Provide the (X, Y) coordinate of the cell's center where the given text is located.  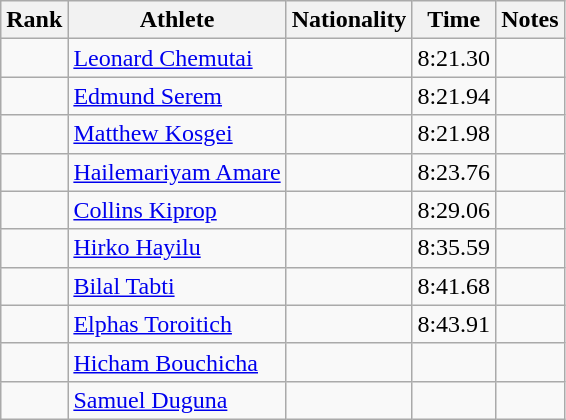
Athlete (177, 20)
Hirko Hayilu (177, 248)
Collins Kiprop (177, 210)
Samuel Duguna (177, 400)
Notes (530, 20)
8:21.30 (454, 58)
Time (454, 20)
Matthew Kosgei (177, 134)
8:29.06 (454, 210)
Elphas Toroitich (177, 324)
Hicham Bouchicha (177, 362)
Rank (34, 20)
Leonard Chemutai (177, 58)
8:21.94 (454, 96)
Bilal Tabti (177, 286)
8:41.68 (454, 286)
Edmund Serem (177, 96)
8:43.91 (454, 324)
8:21.98 (454, 134)
Nationality (349, 20)
8:23.76 (454, 172)
8:35.59 (454, 248)
Hailemariyam Amare (177, 172)
